Extract the (x, y) coordinate from the center of the cell holding the provided text.  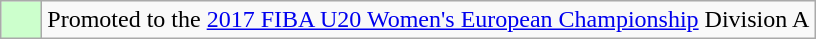
Promoted to the 2017 FIBA U20 Women's European Championship Division A (428, 20)
